From the cell containing the given text, extract its center point as (X, Y) coordinate. 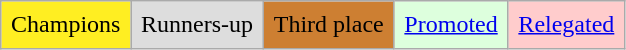
Champions (66, 25)
Relegated (566, 25)
Promoted (451, 25)
Third place (328, 25)
Runners-up (198, 25)
